Identify which cell holds the provided text, then report its (x, y) central coordinate. 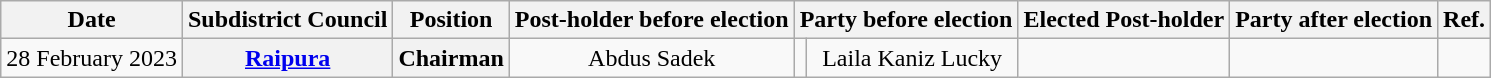
Chairman (451, 58)
Date (92, 20)
Post-holder before election (652, 20)
Party before election (906, 20)
Laila Kaniz Lucky (912, 58)
Party after election (1334, 20)
Subdistrict Council (287, 20)
Ref. (1464, 20)
28 February 2023 (92, 58)
Position (451, 20)
Abdus Sadek (652, 58)
Elected Post-holder (1124, 20)
Raipura (287, 58)
